For the text-containing cell, return its midpoint in (X, Y) coordinate format. 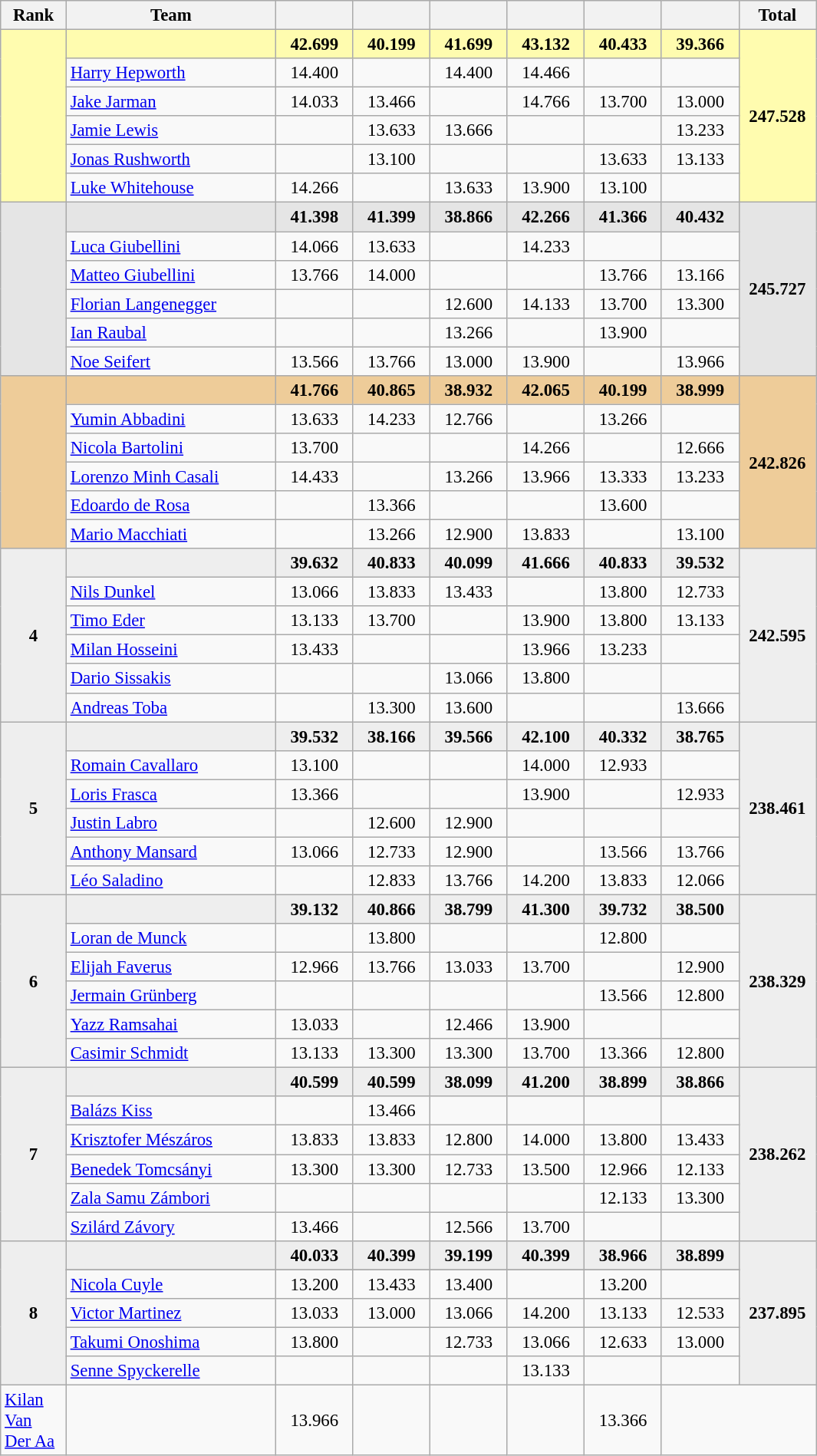
Dario Sissakis (170, 679)
39.732 (623, 909)
Jermain Grünberg (170, 996)
13.500 (546, 1169)
Milan Hosseini (170, 650)
40.432 (700, 217)
Andreas Toba (170, 707)
40.033 (315, 1255)
14.133 (546, 304)
14.766 (546, 102)
Timo Eder (170, 621)
38.166 (391, 736)
Kilan Van Der Aa (34, 1420)
42.100 (546, 736)
238.262 (778, 1155)
Benedek Tomcsányi (170, 1169)
238.329 (778, 981)
14.033 (315, 102)
12.066 (700, 881)
247.528 (778, 117)
237.895 (778, 1313)
Balázs Kiss (170, 1112)
Total (778, 15)
Victor Martinez (170, 1313)
13.166 (700, 275)
Edoardo de Rosa (170, 506)
40.866 (391, 909)
Elijah Faverus (170, 967)
242.826 (778, 463)
42.266 (546, 217)
39.199 (469, 1255)
38.500 (700, 909)
4 (34, 635)
Jonas Rushworth (170, 160)
12.666 (700, 448)
12.533 (700, 1313)
38.966 (623, 1255)
12.566 (469, 1227)
39.566 (469, 736)
Noe Seifert (170, 361)
Yazz Ramsahai (170, 1025)
38.765 (700, 736)
Szilárd Závory (170, 1227)
Luke Whitehouse (170, 188)
238.461 (778, 809)
Rank (34, 15)
Jake Jarman (170, 102)
41.398 (315, 217)
41.766 (315, 390)
12.466 (469, 1025)
Léo Saladino (170, 881)
13.333 (623, 476)
Anthony Mansard (170, 852)
41.666 (546, 563)
14.066 (315, 246)
Zala Samu Zámbori (170, 1197)
Loran de Munck (170, 938)
40.865 (391, 390)
39.632 (315, 563)
7 (34, 1155)
43.132 (546, 44)
Lorenzo Minh Casali (170, 476)
Senne Spyckerelle (170, 1371)
242.595 (778, 635)
14.433 (315, 476)
Matteo Giubellini (170, 275)
Ian Raubal (170, 332)
Harry Hepworth (170, 73)
40.099 (469, 563)
41.300 (546, 909)
Nicola Cuyle (170, 1284)
41.399 (391, 217)
Casimir Schmidt (170, 1053)
8 (34, 1313)
40.332 (623, 736)
39.366 (700, 44)
12.766 (469, 419)
Nicola Bartolini (170, 448)
12.633 (623, 1342)
Krisztofer Mészáros (170, 1140)
Yumin Abbadini (170, 419)
Florian Langenegger (170, 304)
41.699 (469, 44)
42.699 (315, 44)
245.727 (778, 289)
38.099 (469, 1082)
5 (34, 809)
Mario Macchiati (170, 535)
6 (34, 981)
42.065 (546, 390)
Team (170, 15)
Loris Frasca (170, 794)
41.200 (546, 1082)
14.466 (546, 73)
Luca Giubellini (170, 246)
Romain Cavallaro (170, 765)
Jamie Lewis (170, 130)
Nils Dunkel (170, 592)
40.433 (623, 44)
38.799 (469, 909)
38.932 (469, 390)
Justin Labro (170, 823)
Takumi Onoshima (170, 1342)
41.366 (623, 217)
39.132 (315, 909)
13.400 (469, 1284)
12.833 (391, 881)
38.999 (700, 390)
